Identify which cell holds the provided text, then report its [X, Y] central coordinate. 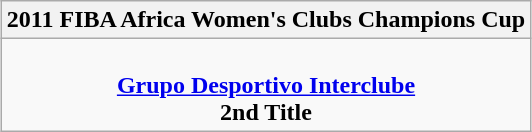
2011 FIBA Africa Women's Clubs Champions Cup [266, 20]
Grupo Desportivo Interclube2nd Title [266, 85]
